Provide the [x, y] coordinate of the cell's center where the given text is located.  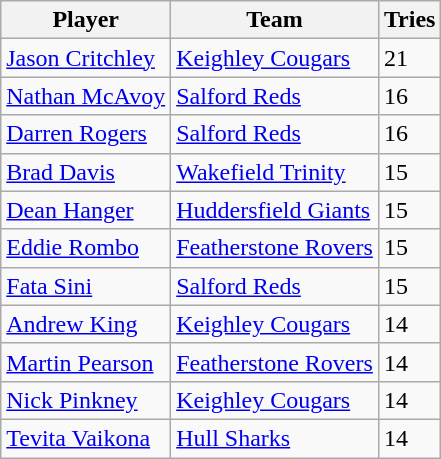
Player [86, 20]
Hull Sharks [275, 438]
Tries [410, 20]
Andrew King [86, 324]
Brad Davis [86, 172]
Huddersfield Giants [275, 210]
Darren Rogers [86, 134]
Dean Hanger [86, 210]
Nathan McAvoy [86, 96]
Team [275, 20]
Eddie Rombo [86, 248]
Tevita Vaikona [86, 438]
Fata Sini [86, 286]
Nick Pinkney [86, 400]
Martin Pearson [86, 362]
Jason Critchley [86, 58]
21 [410, 58]
Wakefield Trinity [275, 172]
